For the text-containing cell, return its midpoint in [x, y] coordinate format. 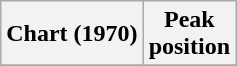
Peakposition [189, 34]
Chart (1970) [72, 34]
